For the text-containing cell, return its midpoint in [x, y] coordinate format. 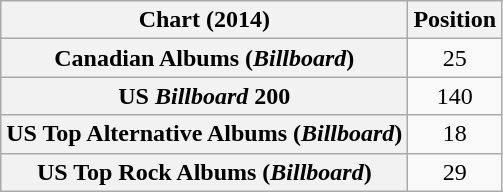
US Billboard 200 [204, 96]
25 [455, 58]
29 [455, 172]
US Top Rock Albums (Billboard) [204, 172]
140 [455, 96]
Position [455, 20]
18 [455, 134]
Canadian Albums (Billboard) [204, 58]
US Top Alternative Albums (Billboard) [204, 134]
Chart (2014) [204, 20]
